For the text-containing cell, return its midpoint in [X, Y] coordinate format. 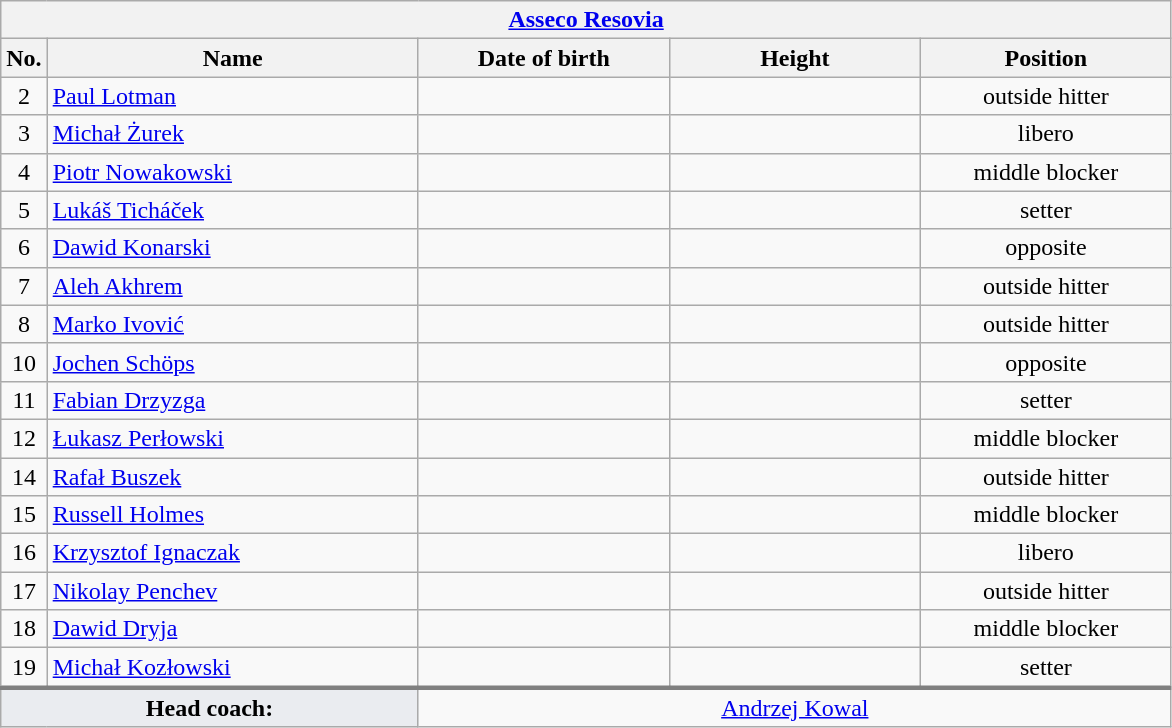
2 [24, 96]
4 [24, 172]
3 [24, 134]
Nikolay Penchev [232, 591]
8 [24, 324]
Rafał Buszek [232, 477]
Łukasz Perłowski [232, 438]
Piotr Nowakowski [232, 172]
5 [24, 210]
Height [794, 58]
15 [24, 515]
10 [24, 362]
Krzysztof Ignaczak [232, 553]
Michał Żurek [232, 134]
7 [24, 286]
Paul Lotman [232, 96]
12 [24, 438]
6 [24, 248]
Lukáš Ticháček [232, 210]
17 [24, 591]
Asseco Resovia [586, 20]
Andrzej Kowal [794, 707]
18 [24, 629]
14 [24, 477]
Fabian Drzyzga [232, 400]
11 [24, 400]
Dawid Dryja [232, 629]
Aleh Akhrem [232, 286]
Marko Ivović [232, 324]
Dawid Konarski [232, 248]
Position [1046, 58]
Michał Kozłowski [232, 668]
Head coach: [210, 707]
No. [24, 58]
Jochen Schöps [232, 362]
16 [24, 553]
Date of birth [544, 58]
Name [232, 58]
Russell Holmes [232, 515]
19 [24, 668]
